Output the [X, Y] coordinate of the center of the cell containing the given text.  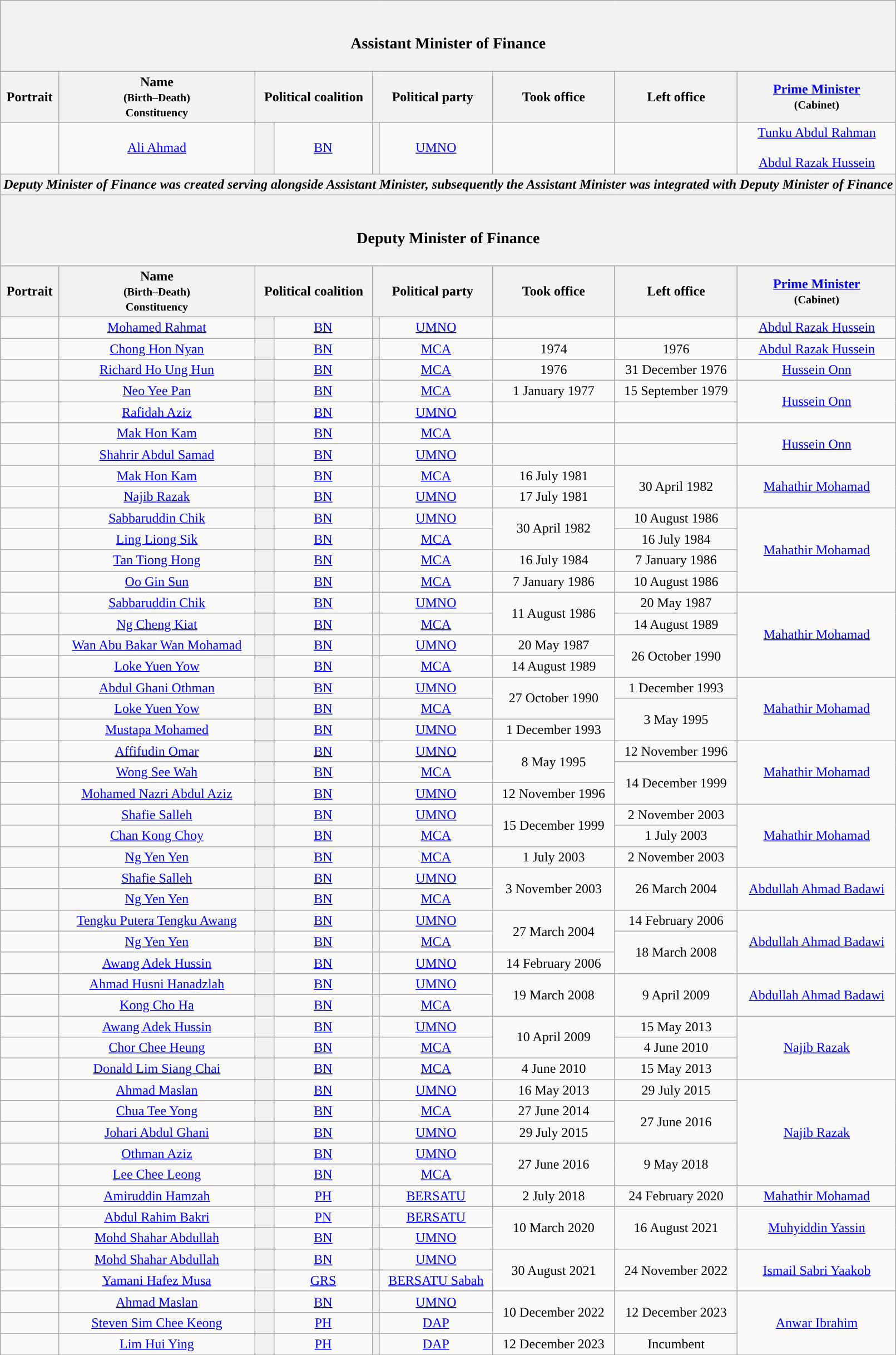
10 December 2022 [554, 1312]
Chong Hon Nyan [157, 349]
27 October 1990 [554, 698]
10 April 2009 [554, 1037]
Steven Sim Chee Keong [157, 1323]
1974 [554, 349]
16 July 1981 [554, 476]
27 June 2014 [554, 1111]
16 August 2021 [676, 1228]
Kong Cho Ha [157, 1005]
Tengku Putera Tengku Awang [157, 920]
3 May 1995 [676, 720]
Anwar Ibrahim [816, 1323]
10 March 2020 [554, 1228]
Wong See Wah [157, 772]
Assistant Minister of Finance [448, 36]
Ali Ahmad [157, 148]
Ismail Sabri Yaakob [816, 1270]
11 August 1986 [554, 613]
Ahmad Husni Hanadzlah [157, 984]
17 July 1981 [554, 497]
Lee Chee Leong [157, 1175]
16 May 2013 [554, 1090]
9 April 2009 [676, 994]
Ng Cheng Kiat [157, 624]
24 February 2020 [676, 1196]
Affifudin Omar [157, 751]
Deputy Minister of Finance [448, 230]
BERSATU Sabah [436, 1280]
8 May 1995 [554, 762]
Johari Abdul Ghani [157, 1132]
18 March 2008 [676, 952]
Abdul Rahim Bakri [157, 1217]
Abdul Ghani Othman [157, 687]
15 September 1979 [676, 391]
Mohamed Rahmat [157, 327]
24 November 2022 [676, 1270]
Richard Ho Ung Hun [157, 370]
PN [323, 1217]
Donald Lim Siang Chai [157, 1069]
Ling Liong Sik [157, 539]
Othman Aziz [157, 1154]
2 July 2018 [554, 1196]
Neo Yee Pan [157, 391]
26 March 2004 [676, 889]
Incumbent [676, 1344]
26 October 1990 [676, 656]
3 November 2003 [554, 889]
19 March 2008 [554, 994]
Wan Abu Bakar Wan Mohamad [157, 645]
Lim Hui Ying [157, 1344]
30 August 2021 [554, 1270]
Yamani Hafez Musa [157, 1280]
Mohamed Nazri Abdul Aziz [157, 794]
Oo Gin Sun [157, 582]
Chua Tee Yong [157, 1111]
Mustapa Mohamed [157, 730]
Rafidah Aziz [157, 412]
1 January 1977 [554, 391]
Amiruddin Hamzah [157, 1196]
15 December 1999 [554, 825]
9 May 2018 [676, 1164]
27 March 2004 [554, 931]
Tan Tiong Hong [157, 560]
Chan Kong Choy [157, 836]
Chor Chee Heung [157, 1048]
GRS [323, 1280]
31 December 1976 [676, 370]
Shahrir Abdul Samad [157, 455]
Tunku Abdul RahmanAbdul Razak Hussein [816, 148]
14 December 1999 [676, 783]
Muhyiddin Yassin [816, 1228]
